Capture the cell that displays the provided text and extract its (x, y) central coordinate. 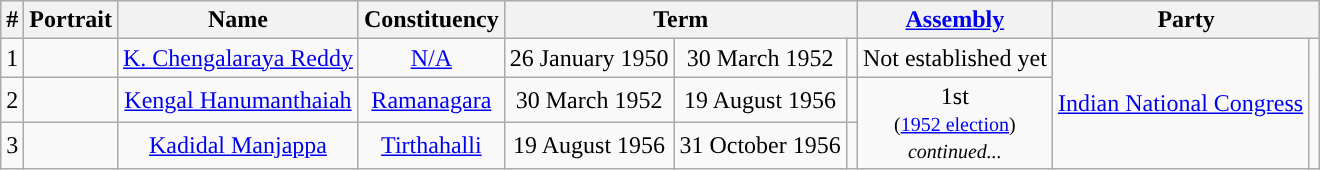
Portrait (71, 20)
# (12, 20)
1st(1952 election)continued... (954, 123)
K. Chengalaraya Reddy (238, 58)
Kengal Hanumanthaiah (238, 100)
1 (12, 58)
3 (12, 146)
Ramanagara (431, 100)
N/A (431, 58)
Kadidal Manjappa (238, 146)
Constituency (431, 20)
Tirthahalli (431, 146)
Party (1186, 20)
26 January 1950 (589, 58)
Indian National Congress (1180, 104)
Term (680, 20)
2 (12, 100)
Name (238, 20)
Assembly (954, 20)
31 October 1956 (760, 146)
Not established yet (954, 58)
